Output the [X, Y] coordinate of the center of the cell containing the given text.  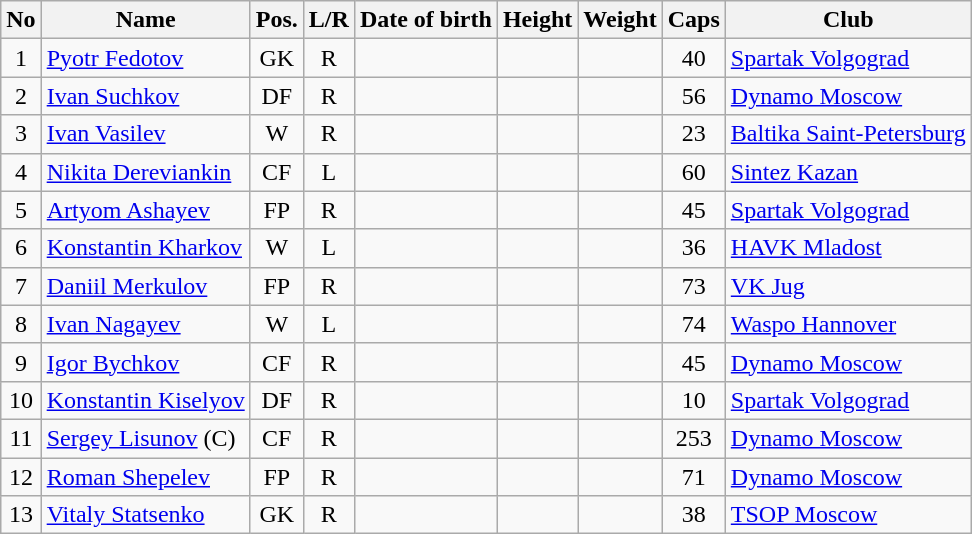
60 [694, 172]
12 [21, 477]
Vitaly Statsenko [146, 515]
Height [537, 20]
Waspo Hannover [848, 324]
Artyom Ashayev [146, 210]
13 [21, 515]
74 [694, 324]
Ivan Nagayev [146, 324]
Nikita Dereviankin [146, 172]
Pos. [276, 20]
Konstantin Kiselyov [146, 400]
5 [21, 210]
1 [21, 58]
11 [21, 438]
Name [146, 20]
71 [694, 477]
Ivan Suchkov [146, 96]
Roman Shepelev [146, 477]
7 [21, 286]
73 [694, 286]
38 [694, 515]
Pyotr Fedotov [146, 58]
Date of birth [426, 20]
TSOP Moscow [848, 515]
Daniil Merkulov [146, 286]
VK Jug [848, 286]
L/R [328, 20]
Sintez Kazan [848, 172]
8 [21, 324]
HAVK Mladost [848, 248]
Igor Bychkov [146, 362]
56 [694, 96]
Caps [694, 20]
Konstantin Kharkov [146, 248]
Weight [620, 20]
Ivan Vasilev [146, 134]
2 [21, 96]
253 [694, 438]
9 [21, 362]
4 [21, 172]
23 [694, 134]
3 [21, 134]
6 [21, 248]
Sergey Lisunov (C) [146, 438]
No [21, 20]
36 [694, 248]
Club [848, 20]
40 [694, 58]
Baltika Saint-Petersburg [848, 134]
